Determine the (X, Y) coordinate at the center of the cell enclosing the given text.  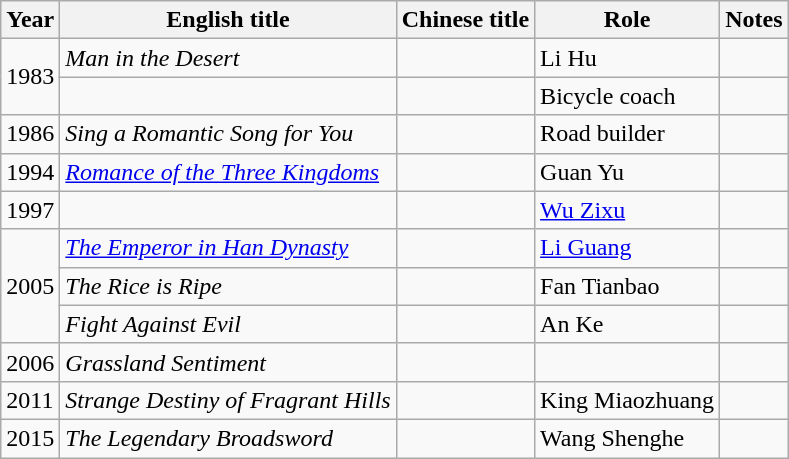
Li Guang (628, 248)
Bicycle coach (628, 96)
1994 (30, 172)
English title (228, 20)
2011 (30, 400)
An Ke (628, 324)
Road builder (628, 134)
Strange Destiny of Fragrant Hills (228, 400)
Chinese title (465, 20)
Year (30, 20)
Sing a Romantic Song for You (228, 134)
1997 (30, 210)
1983 (30, 77)
The Legendary Broadsword (228, 438)
Wang Shenghe (628, 438)
King Miaozhuang (628, 400)
Romance of the Three Kingdoms (228, 172)
Guan Yu (628, 172)
Li Hu (628, 58)
Wu Zixu (628, 210)
2006 (30, 362)
1986 (30, 134)
Grassland Sentiment (228, 362)
Role (628, 20)
The Emperor in Han Dynasty (228, 248)
Notes (754, 20)
Fan Tianbao (628, 286)
2005 (30, 286)
2015 (30, 438)
The Rice is Ripe (228, 286)
Man in the Desert (228, 58)
Fight Against Evil (228, 324)
